Return the [x, y] coordinate for the center point of the cell that contains the specified text.  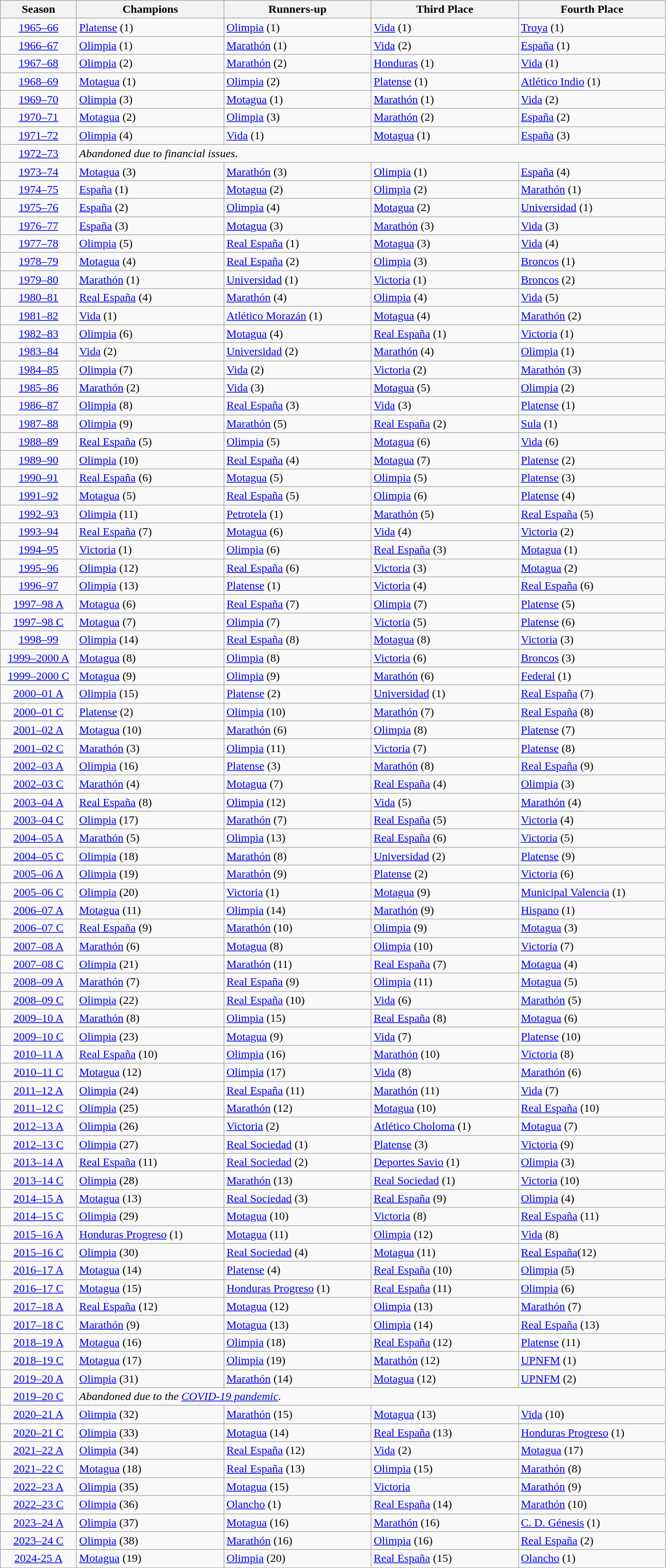
2002–03 A [39, 766]
Victoria (9) [592, 1144]
Municipal Valencia (1) [592, 892]
Olimpia (28) [151, 1180]
2019–20 A [39, 1379]
2012–13 C [39, 1144]
Abandoned due to financial issues. [371, 153]
1976–77 [39, 226]
2010–11 A [39, 1054]
2015–16 C [39, 1252]
Olimpia (31) [151, 1379]
2022–23 C [39, 1505]
2011–12 A [39, 1090]
Olimpia (27) [151, 1144]
2021–22 C [39, 1469]
Marathón (15) [297, 1415]
1968–69 [39, 81]
1997–98 C [39, 622]
Real España(12) [592, 1252]
1990–91 [39, 478]
Marathón (14) [297, 1379]
1981–82 [39, 316]
2008–09 C [39, 1000]
1989–90 [39, 460]
Olimpia (32) [151, 1415]
2003–04 C [39, 820]
Atlético Indio (1) [592, 81]
2010–11 C [39, 1072]
2023–24 A [39, 1523]
2008–09 A [39, 982]
2005–06 C [39, 892]
2004–05 C [39, 856]
2004–05 A [39, 838]
2007–08 C [39, 964]
Motagua (19) [151, 1559]
Olimpia (36) [151, 1505]
Platense (11) [592, 1342]
1994–95 [39, 550]
1974–75 [39, 189]
2020–21 C [39, 1433]
Olimpia (34) [151, 1451]
Platense (9) [592, 856]
2023–24 C [39, 1541]
2020–21 A [39, 1415]
Olimpia (35) [151, 1487]
Platense (10) [592, 1036]
Real España (15) [445, 1559]
Broncos (2) [592, 280]
Olimpia (33) [151, 1433]
2017–18 C [39, 1324]
1998–99 [39, 640]
2011–12 C [39, 1108]
Atlético Choloma (1) [445, 1126]
2017–18 A [39, 1306]
1977–78 [39, 244]
Vida (10) [592, 1415]
2005–06 A [39, 874]
Deportes Savio (1) [445, 1162]
1999–2000 A [39, 658]
2016–17 A [39, 1270]
2018–19 A [39, 1342]
1982–83 [39, 334]
Sula (1) [592, 424]
Marathón (13) [297, 1180]
Platense (5) [592, 604]
1965–66 [39, 27]
2014–15 C [39, 1216]
Atlético Morazán (1) [297, 316]
Champions [151, 9]
Broncos (1) [592, 262]
1975–76 [39, 207]
2022–23 A [39, 1487]
Olimpia (37) [151, 1523]
1972–73 [39, 153]
1986–87 [39, 406]
1988–89 [39, 442]
1967–68 [39, 63]
Season [39, 9]
Olimpia (30) [151, 1252]
1966–67 [39, 45]
Third Place [445, 9]
2006–07 C [39, 928]
UPNFM (2) [592, 1379]
Olimpia (23) [151, 1036]
2001–02 A [39, 730]
1992–93 [39, 514]
Motagua (18) [151, 1469]
2016–17 C [39, 1288]
2009–10 C [39, 1036]
1984–85 [39, 370]
1971–72 [39, 135]
Real Sociedad (4) [297, 1252]
Platense (7) [592, 730]
1999–2000 C [39, 676]
2000–01 A [39, 694]
Victoria [445, 1487]
1997–98 A [39, 604]
Broncos (3) [592, 658]
2009–10 A [39, 1018]
Federal (1) [592, 676]
Olimpia (26) [151, 1126]
1973–74 [39, 171]
2018–19 C [39, 1360]
1985–86 [39, 388]
Troya (1) [592, 27]
Honduras (1) [445, 63]
1993–94 [39, 532]
2015–16 A [39, 1234]
1987–88 [39, 424]
Olimpia (29) [151, 1216]
2003–04 A [39, 802]
Platense (8) [592, 748]
2002–03 C [39, 784]
Olimpia (22) [151, 1000]
1991–92 [39, 496]
2001–02 C [39, 748]
Platense (6) [592, 622]
1978–79 [39, 262]
2014–15 A [39, 1198]
Fourth Place [592, 9]
Abandoned due to the COVID-19 pandemic. [371, 1397]
Olimpia (25) [151, 1108]
1979–80 [39, 280]
España (4) [592, 171]
Runners-up [297, 9]
Olimpia (24) [151, 1090]
UPNFM (1) [592, 1360]
Hispano (1) [592, 910]
2006–07 A [39, 910]
2013–14 C [39, 1180]
C. D. Génesis (1) [592, 1523]
1983–84 [39, 352]
2000–01 C [39, 712]
2013–14 A [39, 1162]
2019–20 C [39, 1397]
2007–08 A [39, 946]
Real España (14) [445, 1505]
Victoria (10) [592, 1180]
1969–70 [39, 99]
Real Sociedad (2) [297, 1162]
Olimpia (38) [151, 1541]
1995–96 [39, 568]
2012–13 A [39, 1126]
2021–22 A [39, 1451]
2024-25 A [39, 1559]
Real Sociedad (3) [297, 1198]
1970–71 [39, 117]
1980–81 [39, 298]
Olimpia (21) [151, 964]
1996–97 [39, 586]
Petrotela (1) [297, 514]
